Find where the given text appears and provide that cell's center as (x, y) coordinate. 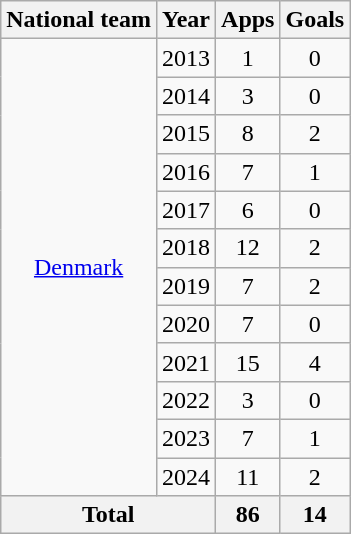
2013 (186, 58)
2024 (186, 477)
86 (248, 515)
12 (248, 248)
2021 (186, 362)
2020 (186, 324)
2022 (186, 400)
2017 (186, 210)
Total (108, 515)
6 (248, 210)
Apps (248, 20)
2019 (186, 286)
2015 (186, 134)
14 (315, 515)
11 (248, 477)
2023 (186, 438)
Year (186, 20)
Goals (315, 20)
National team (79, 20)
4 (315, 362)
8 (248, 134)
2016 (186, 172)
Denmark (79, 268)
2018 (186, 248)
2014 (186, 96)
15 (248, 362)
